Return [x, y] of the center of cell containing provided text 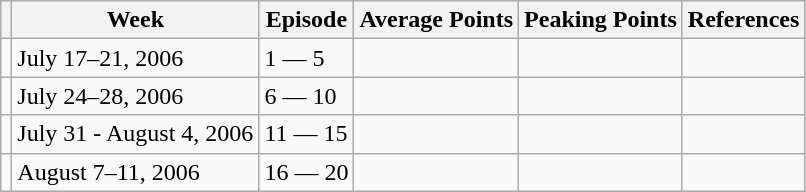
August 7–11, 2006 [136, 172]
Week [136, 20]
References [744, 20]
July 17–21, 2006 [136, 58]
Average Points [436, 20]
July 31 - August 4, 2006 [136, 134]
Episode [306, 20]
16 — 20 [306, 172]
1 — 5 [306, 58]
July 24–28, 2006 [136, 96]
11 — 15 [306, 134]
6 — 10 [306, 96]
Peaking Points [601, 20]
